Locate the cell with the specified text and output its (X, Y) center coordinate. 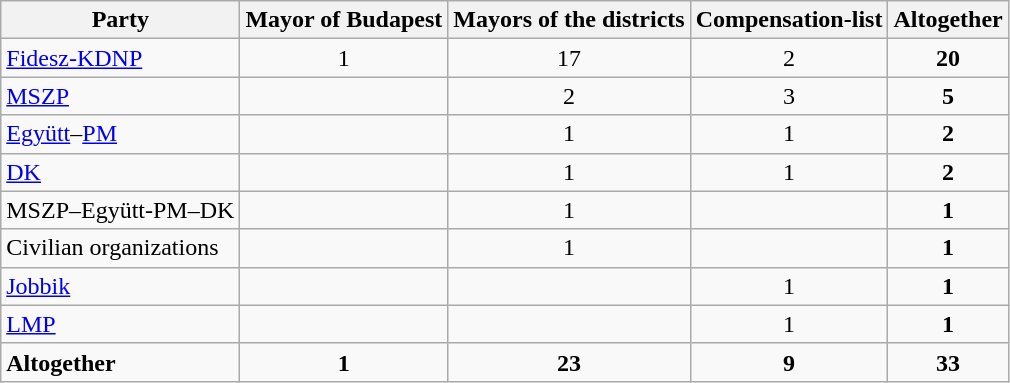
MSZP (120, 96)
20 (948, 58)
3 (789, 96)
MSZP–Együtt-PM–DK (120, 210)
Civilian organizations (120, 248)
Mayor of Budapest (344, 20)
17 (569, 58)
23 (569, 362)
Fidesz-KDNP (120, 58)
Party (120, 20)
LMP (120, 324)
Jobbik (120, 286)
DK (120, 172)
Mayors of the districts (569, 20)
33 (948, 362)
9 (789, 362)
Együtt–PM (120, 134)
Compensation-list (789, 20)
5 (948, 96)
